Pinpoint the cell where the given text exists, returning its (X, Y) midpoint coordinate. 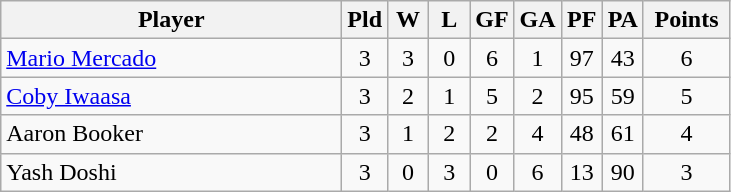
59 (622, 96)
95 (582, 96)
PF (582, 20)
43 (622, 58)
Yash Doshi (172, 172)
L (450, 20)
97 (582, 58)
61 (622, 134)
GF (492, 20)
Points (686, 20)
48 (582, 134)
PA (622, 20)
Pld (365, 20)
Player (172, 20)
90 (622, 172)
Coby Iwaasa (172, 96)
GA (538, 20)
Mario Mercado (172, 58)
13 (582, 172)
W (408, 20)
Aaron Booker (172, 134)
